Detect which cell encompasses the target text, then output its [x, y] center coordinate. 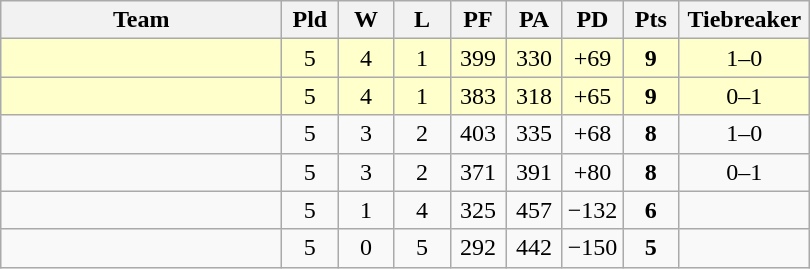
335 [534, 134]
−150 [592, 248]
383 [478, 96]
399 [478, 58]
L [422, 20]
403 [478, 134]
457 [534, 210]
442 [534, 248]
+65 [592, 96]
330 [534, 58]
+80 [592, 172]
PF [478, 20]
W [366, 20]
+68 [592, 134]
Tiebreaker [744, 20]
PD [592, 20]
292 [478, 248]
Pts [651, 20]
+69 [592, 58]
6 [651, 210]
−132 [592, 210]
391 [534, 172]
325 [478, 210]
371 [478, 172]
Pld [310, 20]
318 [534, 96]
0 [366, 248]
Team [142, 20]
PA [534, 20]
